Pinpoint the cell where the given text exists, returning its (X, Y) midpoint coordinate. 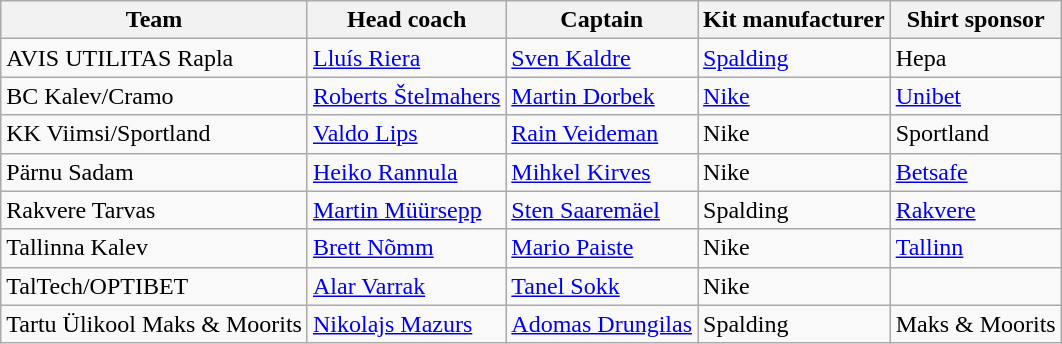
Rakvere (976, 210)
Sven Kaldre (602, 58)
Pärnu Sadam (154, 172)
Lluís Riera (406, 58)
Martin Müürsepp (406, 210)
Team (154, 20)
KK Viimsi/Sportland (154, 134)
Sten Saaremäel (602, 210)
Tartu Ülikool Maks & Moorits (154, 324)
Tanel Sokk (602, 286)
Heiko Rannula (406, 172)
Head coach (406, 20)
Hepa (976, 58)
Mario Paiste (602, 248)
Shirt sponsor (976, 20)
Mihkel Kirves (602, 172)
Maks & Moorits (976, 324)
Brett Nõmm (406, 248)
Kit manufacturer (794, 20)
BC Kalev/Cramo (154, 96)
Tallinna Kalev (154, 248)
Rain Veideman (602, 134)
Alar Varrak (406, 286)
Sportland (976, 134)
AVIS UTILITAS Rapla (154, 58)
Betsafe (976, 172)
Rakvere Tarvas (154, 210)
Martin Dorbek (602, 96)
Captain (602, 20)
Nikolajs Mazurs (406, 324)
Valdo Lips (406, 134)
Adomas Drungilas (602, 324)
Roberts Štelmahers (406, 96)
Tallinn (976, 248)
Unibet (976, 96)
TalTech/OPTIBET (154, 286)
